Extract the (x, y) coordinate from the center of the cell holding the provided text.  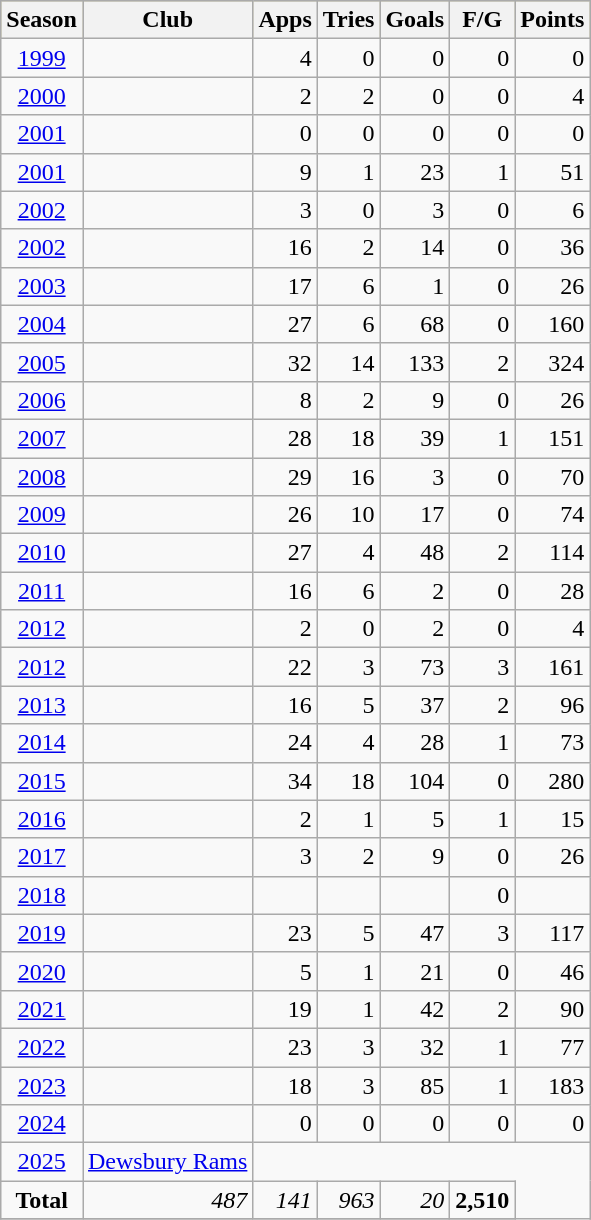
2021 (42, 1009)
487 (167, 1200)
2020 (42, 971)
68 (415, 324)
2023 (42, 1085)
Total (42, 1200)
37 (415, 705)
48 (415, 553)
2004 (42, 324)
77 (552, 1047)
85 (415, 1085)
47 (415, 933)
324 (552, 362)
2014 (42, 743)
2,510 (482, 1200)
2008 (42, 477)
2017 (42, 857)
117 (552, 933)
2016 (42, 819)
151 (552, 438)
2025 (42, 1162)
74 (552, 515)
2019 (42, 933)
46 (552, 971)
42 (415, 1009)
96 (552, 705)
10 (348, 515)
36 (552, 248)
Points (552, 20)
160 (552, 324)
Dewsbury Rams (167, 1162)
21 (415, 971)
2005 (42, 362)
Apps (285, 20)
39 (415, 438)
19 (285, 1009)
2024 (42, 1124)
1999 (42, 58)
161 (552, 667)
2013 (42, 705)
51 (552, 172)
963 (348, 1200)
2015 (42, 781)
114 (552, 553)
90 (552, 1009)
2003 (42, 286)
2018 (42, 895)
2006 (42, 400)
20 (415, 1200)
2007 (42, 438)
Club (167, 20)
34 (285, 781)
22 (285, 667)
15 (552, 819)
280 (552, 781)
29 (285, 477)
2022 (42, 1047)
Tries (348, 20)
2009 (42, 515)
8 (285, 400)
2011 (42, 591)
133 (415, 362)
2000 (42, 96)
Goals (415, 20)
183 (552, 1085)
F/G (482, 20)
2010 (42, 553)
141 (285, 1200)
104 (415, 781)
Season (42, 20)
70 (552, 477)
24 (285, 743)
